Search for the cell housing the specified text and yield its [x, y] center coordinate. 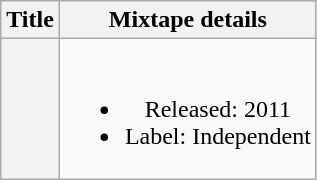
Released: 2011Label: Independent [188, 109]
Title [30, 20]
Mixtape details [188, 20]
